Provide the (x, y) coordinate of the cell's center where the given text is located.  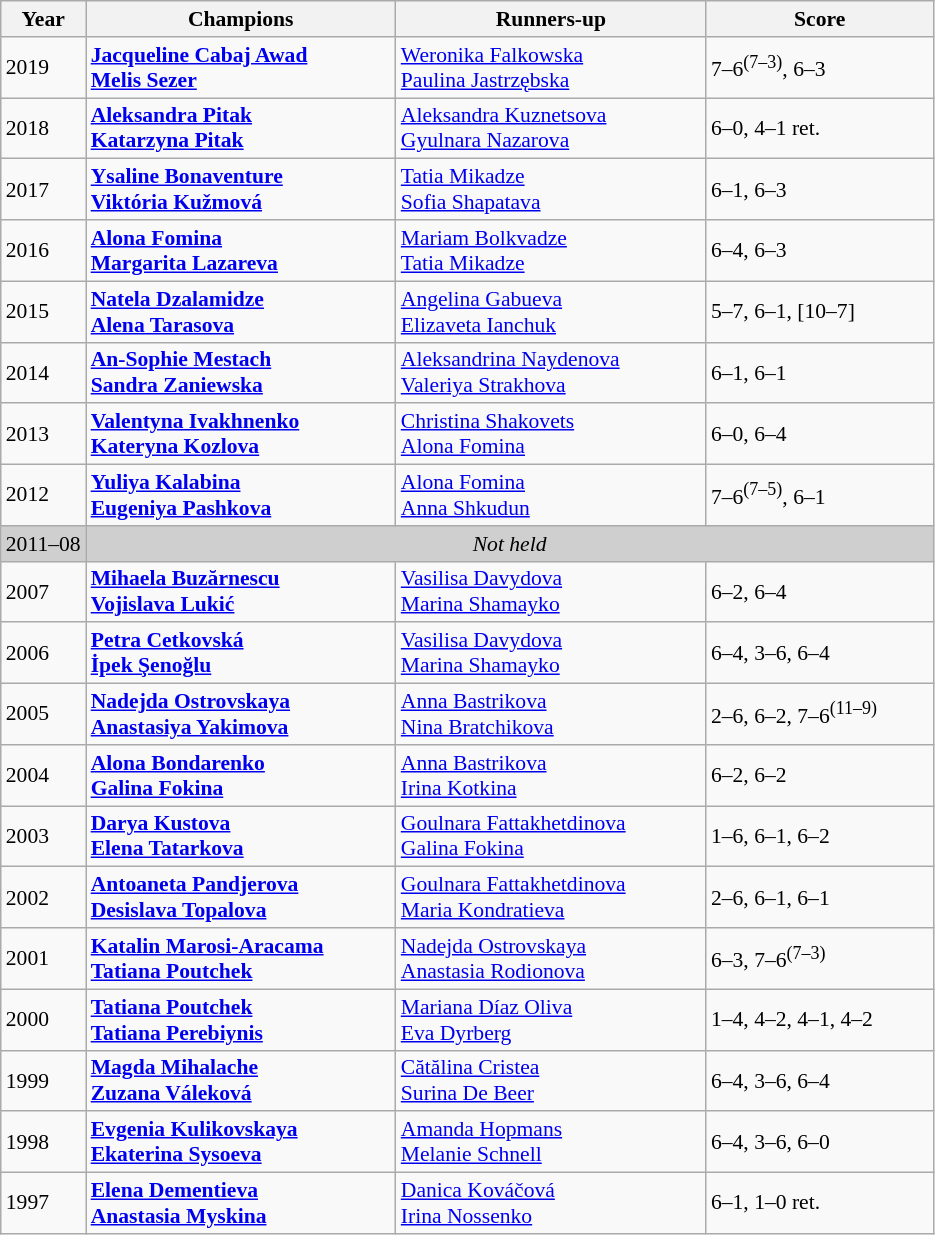
2018 (44, 128)
Anna Bastrikova Irina Kotkina (551, 776)
Weronika Falkowska Paulina Jastrzębska (551, 68)
6–0, 4–1 ret. (820, 128)
2–6, 6–2, 7–6(11–9) (820, 714)
Mihaela Buzărnescu Vojislava Lukić (241, 592)
Tatia Mikadze Sofia Shapatava (551, 190)
Angelina Gabueva Elizaveta Ianchuk (551, 312)
Runners-up (551, 19)
7–6(7–3), 6–3 (820, 68)
2019 (44, 68)
2007 (44, 592)
2012 (44, 496)
6–0, 6–4 (820, 434)
2014 (44, 372)
Alona Bondarenko Galina Fokina (241, 776)
Tatiana Poutchek Tatiana Perebiynis (241, 1020)
Evgenia Kulikovskaya Ekaterina Sysoeva (241, 1142)
Alona Fomina Margarita Lazareva (241, 250)
Goulnara Fattakhetdinova Maria Kondratieva (551, 898)
6–4, 6–3 (820, 250)
1–4, 4–2, 4–1, 4–2 (820, 1020)
2000 (44, 1020)
6–1, 6–1 (820, 372)
2015 (44, 312)
2002 (44, 898)
Yuliya Kalabina Eugeniya Pashkova (241, 496)
2004 (44, 776)
2011–08 (44, 544)
Anna Bastrikova Nina Bratchikova (551, 714)
Valentyna Ivakhnenko Kateryna Kozlova (241, 434)
Aleksandrina Naydenova Valeriya Strakhova (551, 372)
5–7, 6–1, [10–7] (820, 312)
Natela Dzalamidze Alena Tarasova (241, 312)
Aleksandra Pitak Katarzyna Pitak (241, 128)
6–3, 7–6(7–3) (820, 958)
7–6(7–5), 6–1 (820, 496)
6–1, 1–0 ret. (820, 1204)
Ysaline Bonaventure Viktória Kužmová (241, 190)
Amanda Hopmans Melanie Schnell (551, 1142)
2017 (44, 190)
Petra Cetkovská İpek Şenoğlu (241, 654)
6–2, 6–2 (820, 776)
Year (44, 19)
Mariana Díaz Oliva Eva Dyrberg (551, 1020)
Elena Dementieva Anastasia Myskina (241, 1204)
Aleksandra Kuznetsova Gyulnara Nazarova (551, 128)
Nadejda Ostrovskaya Anastasiya Yakimova (241, 714)
Danica Kováčová Irina Nossenko (551, 1204)
Mariam Bolkvadze Tatia Mikadze (551, 250)
Christina Shakovets Alona Fomina (551, 434)
2003 (44, 836)
2006 (44, 654)
Score (820, 19)
Antoaneta Pandjerova Desislava Topalova (241, 898)
Champions (241, 19)
Goulnara Fattakhetdinova Galina Fokina (551, 836)
Magda Mihalache Zuzana Váleková (241, 1080)
Katalin Marosi-Aracama Tatiana Poutchek (241, 958)
6–4, 3–6, 6–0 (820, 1142)
6–1, 6–3 (820, 190)
2013 (44, 434)
Jacqueline Cabaj Awad Melis Sezer (241, 68)
Not held (510, 544)
Cătălina Cristea Surina De Beer (551, 1080)
1–6, 6–1, 6–2 (820, 836)
2016 (44, 250)
Nadejda Ostrovskaya Anastasia Rodionova (551, 958)
2001 (44, 958)
1999 (44, 1080)
2005 (44, 714)
Darya Kustova Elena Tatarkova (241, 836)
6–2, 6–4 (820, 592)
An-Sophie Mestach Sandra Zaniewska (241, 372)
1998 (44, 1142)
Alona Fomina Anna Shkudun (551, 496)
2–6, 6–1, 6–1 (820, 898)
1997 (44, 1204)
